Return the [x, y] coordinate for the center point of the cell that contains the specified text.  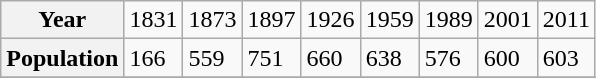
Population [62, 58]
1989 [448, 20]
2011 [566, 20]
576 [448, 58]
1959 [390, 20]
2001 [508, 20]
1873 [212, 20]
751 [272, 58]
1926 [330, 20]
1831 [154, 20]
603 [566, 58]
Year [62, 20]
600 [508, 58]
166 [154, 58]
660 [330, 58]
638 [390, 58]
1897 [272, 20]
559 [212, 58]
